Extract the (x, y) coordinate from the center of the cell holding the provided text.  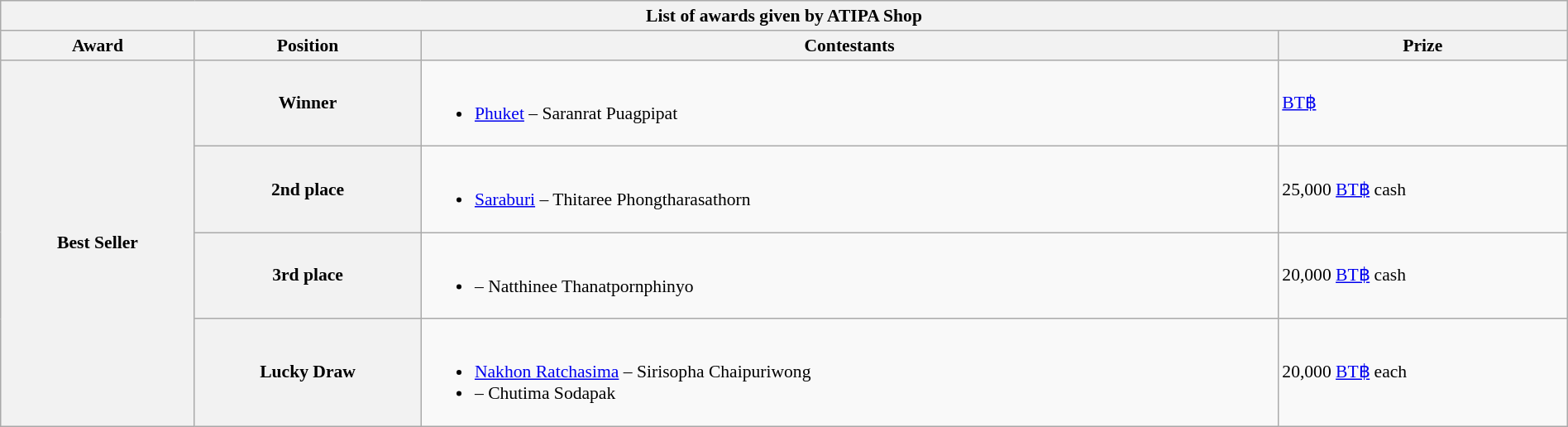
Saraburi – Thitaree Phongtharasathorn (849, 190)
20,000 BT฿ cash (1422, 276)
Award (98, 46)
Best Seller (98, 243)
20,000 BT฿ each (1422, 372)
Prize (1422, 46)
Contestants (849, 46)
Winner (308, 103)
Position (308, 46)
3rd place (308, 276)
Phuket – Saranrat Puagpipat (849, 103)
– Natthinee Thanatpornphinyo (849, 276)
BT฿ (1422, 103)
List of awards given by ATIPA Shop (784, 16)
2nd place (308, 190)
Lucky Draw (308, 372)
25,000 BT฿ cash (1422, 190)
Nakhon Ratchasima – Sirisopha Chaipuriwong – Chutima Sodapak (849, 372)
